Search for the cell housing the specified text and yield its [X, Y] center coordinate. 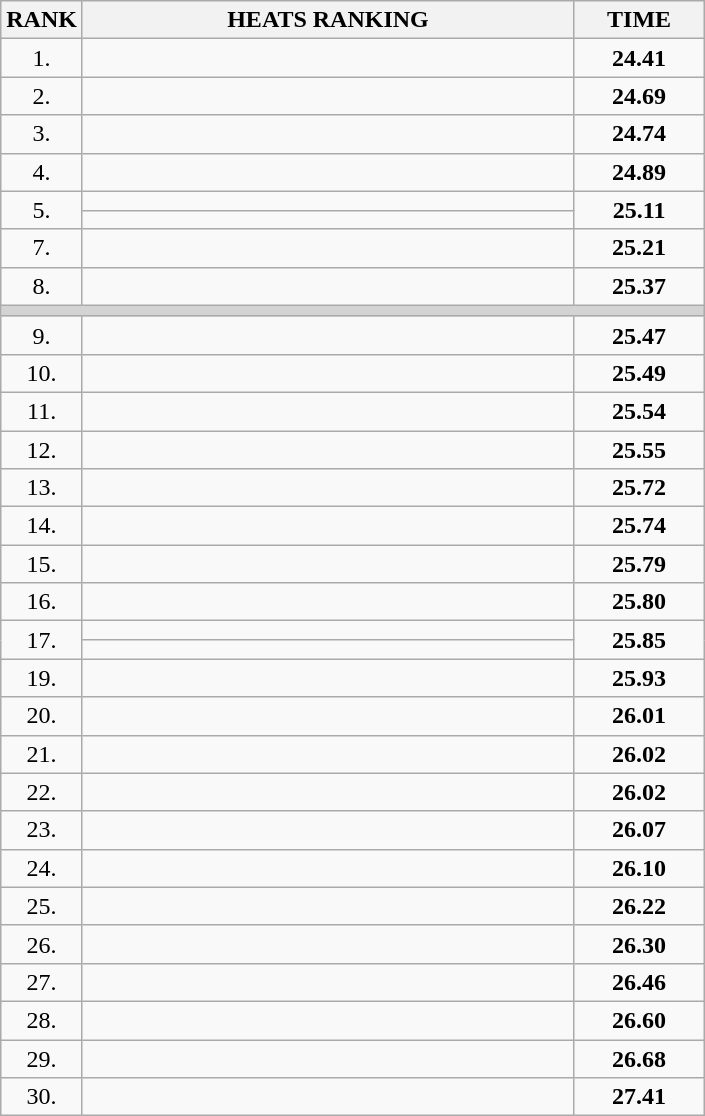
24.69 [640, 96]
7. [42, 248]
25.74 [640, 526]
9. [42, 335]
25.79 [640, 564]
2. [42, 96]
3. [42, 134]
25.80 [640, 602]
25.49 [640, 373]
25.72 [640, 488]
26.46 [640, 982]
25.47 [640, 335]
1. [42, 58]
26.30 [640, 944]
28. [42, 1020]
26.07 [640, 830]
29. [42, 1059]
24.41 [640, 58]
20. [42, 716]
4. [42, 172]
14. [42, 526]
24.74 [640, 134]
25.93 [640, 678]
RANK [42, 20]
8. [42, 286]
12. [42, 449]
26.60 [640, 1020]
21. [42, 754]
27. [42, 982]
25.85 [640, 640]
22. [42, 792]
26.68 [640, 1059]
26.10 [640, 868]
5. [42, 210]
26.22 [640, 906]
26. [42, 944]
24. [42, 868]
11. [42, 411]
25.11 [640, 210]
19. [42, 678]
26.01 [640, 716]
10. [42, 373]
25.54 [640, 411]
16. [42, 602]
25.37 [640, 286]
25.55 [640, 449]
25.21 [640, 248]
30. [42, 1097]
24.89 [640, 172]
17. [42, 640]
TIME [640, 20]
13. [42, 488]
27.41 [640, 1097]
15. [42, 564]
HEATS RANKING [328, 20]
25. [42, 906]
23. [42, 830]
